Identify which cell holds the provided text, then report its (X, Y) central coordinate. 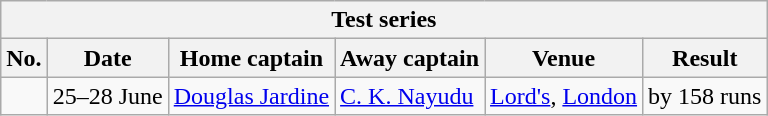
Away captain (410, 58)
Venue (564, 58)
Lord's, London (564, 96)
by 158 runs (705, 96)
Test series (384, 20)
Douglas Jardine (251, 96)
Date (108, 58)
25–28 June (108, 96)
C. K. Nayudu (410, 96)
No. (24, 58)
Home captain (251, 58)
Result (705, 58)
